Return the (X, Y) coordinate for the center point of the cell that contains the specified text.  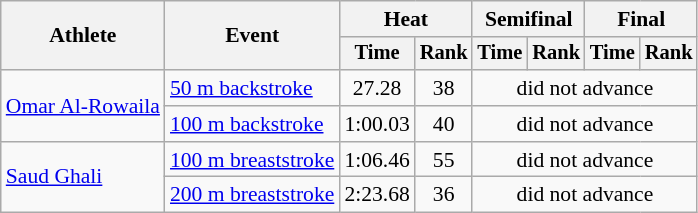
Semifinal (528, 19)
55 (444, 160)
Saud Ghali (83, 178)
Omar Al-Rowaila (83, 106)
27.28 (376, 88)
38 (444, 88)
100 m breaststroke (252, 160)
2:23.68 (376, 195)
Heat (406, 19)
Athlete (83, 36)
1:06.46 (376, 160)
Final (641, 19)
36 (444, 195)
50 m backstroke (252, 88)
100 m backstroke (252, 124)
40 (444, 124)
Event (252, 36)
200 m breaststroke (252, 195)
1:00.03 (376, 124)
